From the cell containing the given text, extract its center point as [x, y] coordinate. 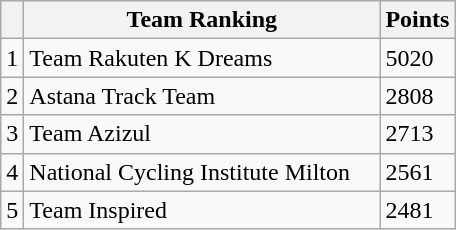
2 [12, 96]
5 [12, 210]
5020 [418, 58]
Team Ranking [202, 20]
Points [418, 20]
Team Inspired [202, 210]
Astana Track Team [202, 96]
National Cycling Institute Milton [202, 172]
Team Azizul [202, 134]
Team Rakuten K Dreams [202, 58]
2808 [418, 96]
2561 [418, 172]
2713 [418, 134]
4 [12, 172]
2481 [418, 210]
1 [12, 58]
3 [12, 134]
